Scan for the cell matching the given text and deliver its [x, y] coordinate at center. 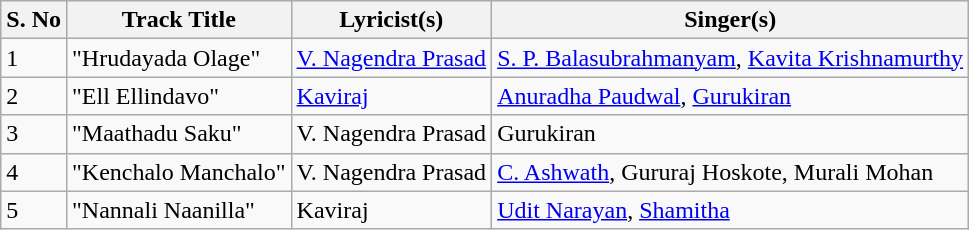
Track Title [178, 20]
S. P. Balasubrahmanyam, Kavita Krishnamurthy [730, 58]
S. No [34, 20]
1 [34, 58]
Lyricist(s) [392, 20]
C. Ashwath, Gururaj Hoskote, Murali Mohan [730, 172]
3 [34, 134]
"Hrudayada Olage" [178, 58]
Gurukiran [730, 134]
5 [34, 210]
"Nannali Naanilla" [178, 210]
Anuradha Paudwal, Gurukiran [730, 96]
4 [34, 172]
Singer(s) [730, 20]
"Maathadu Saku" [178, 134]
2 [34, 96]
"Ell Ellindavo" [178, 96]
Udit Narayan, Shamitha [730, 210]
"Kenchalo Manchalo" [178, 172]
